For the text-containing cell, return its midpoint in (X, Y) coordinate format. 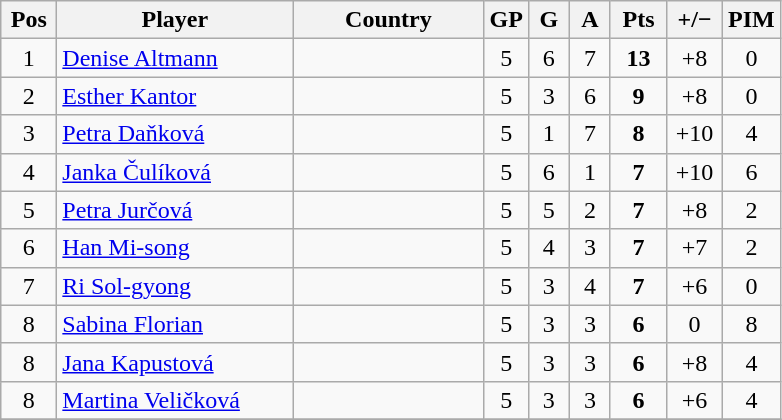
Martina Veličková (175, 400)
GP (506, 20)
Denise Altmann (175, 58)
+/− (695, 20)
Jana Kapustová (175, 362)
+7 (695, 248)
Petra Jurčová (175, 210)
Player (175, 20)
Sabina Florian (175, 324)
Petra Daňková (175, 134)
Janka Čulíková (175, 172)
Esther Kantor (175, 96)
Country (388, 20)
A (590, 20)
G (548, 20)
9 (638, 96)
Han Mi-song (175, 248)
13 (638, 58)
Pts (638, 20)
PIM (752, 20)
Pos (29, 20)
Ri Sol-gyong (175, 286)
